Determine the (X, Y) coordinate at the center of the cell enclosing the given text.  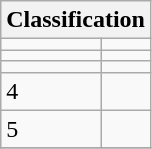
5 (52, 129)
4 (52, 91)
Classification (76, 20)
